Return [x, y] of the center of cell containing provided text 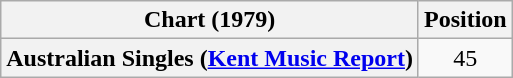
Chart (1979) [210, 20]
Position [465, 20]
Australian Singles (Kent Music Report) [210, 58]
45 [465, 58]
